Extract the [X, Y] coordinate from the center of the cell holding the provided text.  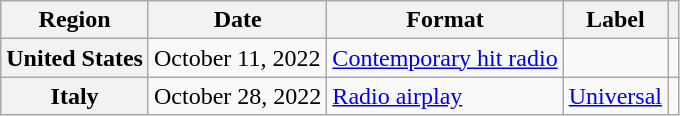
United States [75, 58]
Label [615, 20]
Radio airplay [445, 96]
Format [445, 20]
Italy [75, 96]
October 11, 2022 [237, 58]
Date [237, 20]
Universal [615, 96]
Region [75, 20]
October 28, 2022 [237, 96]
Contemporary hit radio [445, 58]
